From the cell containing the given text, extract its center point as [X, Y] coordinate. 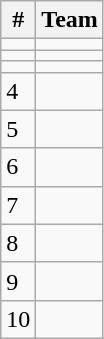
Team [70, 20]
10 [18, 319]
6 [18, 167]
9 [18, 281]
# [18, 20]
5 [18, 129]
4 [18, 91]
8 [18, 243]
7 [18, 205]
